Output the (x, y) coordinate of the center of the cell containing the given text.  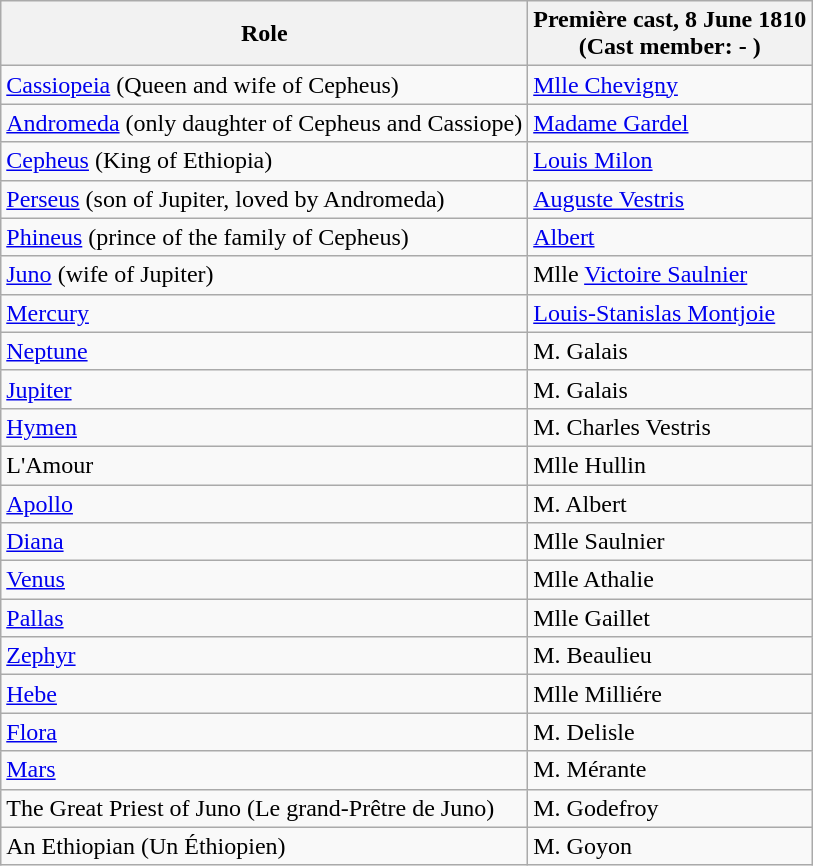
Role (264, 34)
Première cast, 8 June 1810(Cast member: - ) (670, 34)
Mlle Victoire Saulnier (670, 275)
Cepheus (King of Ethiopia) (264, 161)
Cassiopeia (Queen and wife of Cepheus) (264, 85)
Juno (wife of Jupiter) (264, 275)
Mlle Chevigny (670, 85)
The Great Priest of Juno (Le grand-Prêtre de Juno) (264, 808)
M. Goyon (670, 846)
Mlle Milliére (670, 694)
Mercury (264, 313)
Auguste Vestris (670, 199)
Mlle Gaillet (670, 618)
M. Mérante (670, 770)
L'Amour (264, 465)
Hebe (264, 694)
An Ethiopian (Un Éthiopien) (264, 846)
Mars (264, 770)
Apollo (264, 503)
Phineus (prince of the family of Cepheus) (264, 237)
M. Beaulieu (670, 656)
Flora (264, 732)
Pallas (264, 618)
M. Godefroy (670, 808)
Madame Gardel (670, 123)
Mlle Athalie (670, 580)
Neptune (264, 351)
Andromeda (only daughter of Cepheus and Cassiope) (264, 123)
M. Charles Vestris (670, 427)
Louis-Stanislas Montjoie (670, 313)
M. Albert (670, 503)
Mlle Hullin (670, 465)
Albert (670, 237)
Diana (264, 542)
Venus (264, 580)
Jupiter (264, 389)
Louis Milon (670, 161)
Hymen (264, 427)
Mlle Saulnier (670, 542)
Zephyr (264, 656)
Perseus (son of Jupiter, loved by Andromeda) (264, 199)
M. Delisle (670, 732)
